Pinpoint the cell where the given text exists, returning its [x, y] midpoint coordinate. 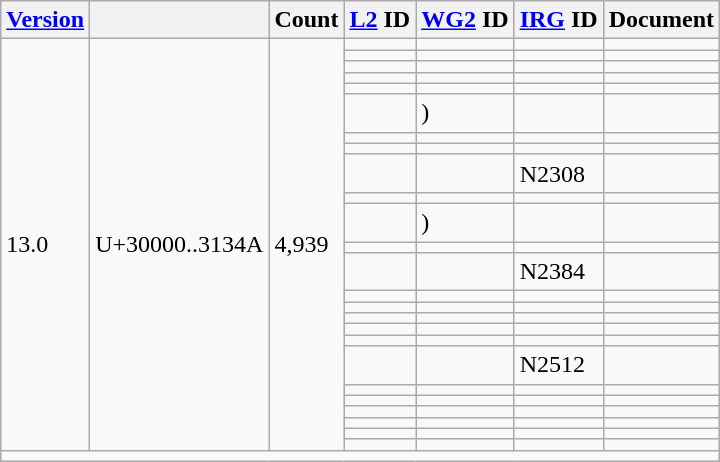
N2512 [558, 365]
Count [306, 20]
N2384 [558, 272]
L2 ID [380, 20]
Document [661, 20]
U+30000..3134A [180, 245]
Version [46, 20]
WG2 ID [465, 20]
N2308 [558, 173]
4,939 [306, 245]
13.0 [46, 245]
IRG ID [558, 20]
